Determine the (X, Y) coordinate at the center of the cell enclosing the given text.  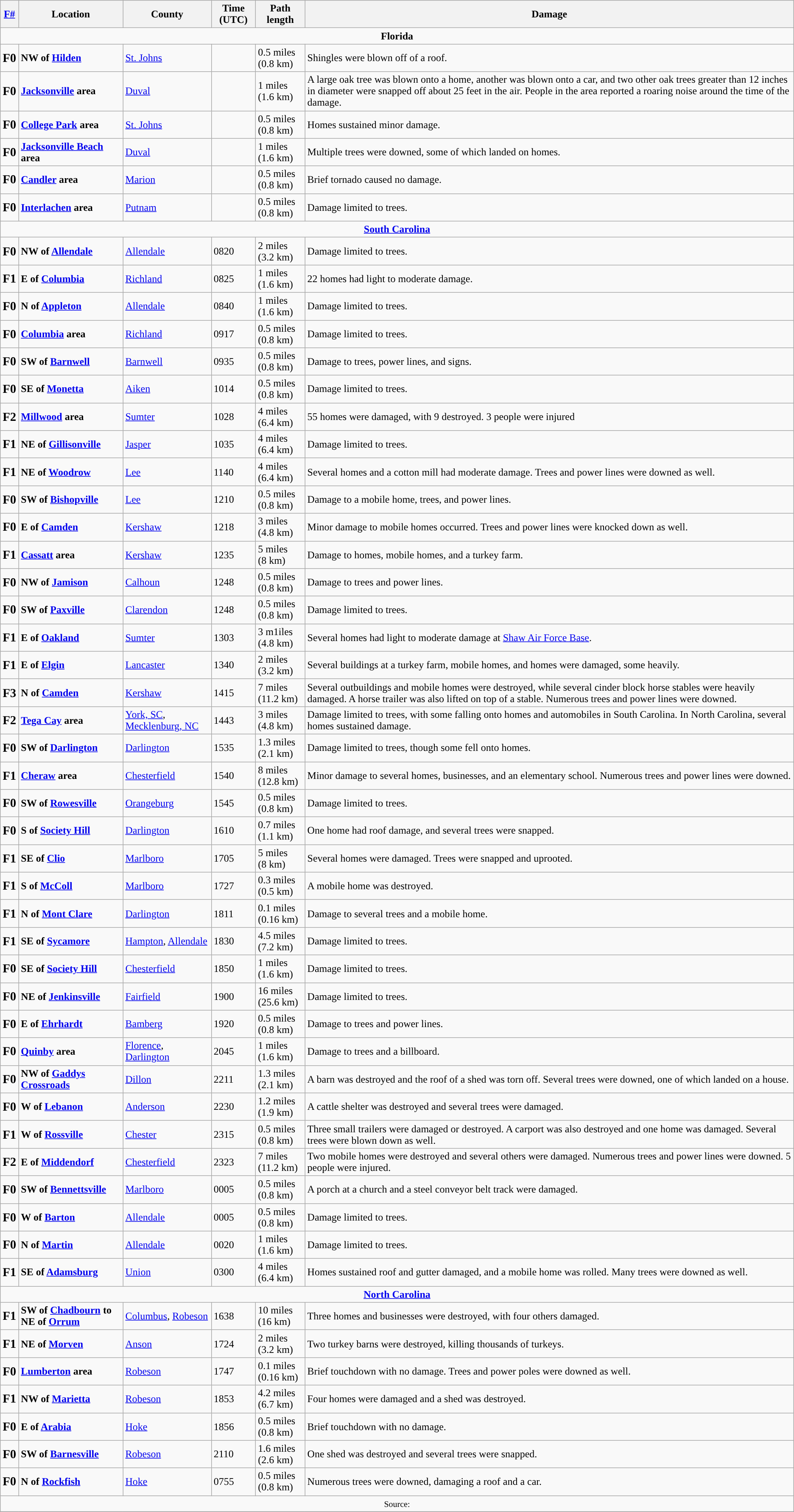
0935 (233, 361)
Jacksonville area (71, 91)
Marion (167, 180)
A barn was destroyed and the roof of a shed was torn off. Several trees were downed, one of which landed on a house. (549, 1079)
NE of Morven (71, 1344)
F3 (9, 692)
Homes sustained roof and gutter damaged, and a mobile home was rolled. Many trees were downed as well. (549, 1273)
Brief touchdown with no damage. Trees and power poles were downed as well. (549, 1371)
Location (71, 14)
1210 (233, 500)
S of McColl (71, 886)
SW of Barnwell (71, 361)
N of Martin (71, 1245)
2110 (233, 1454)
Cheraw area (71, 776)
Four homes were damaged and a shed was destroyed. (549, 1399)
College Park area (71, 125)
Several homes were damaged. Trees were snapped and uprooted. (549, 859)
Numerous trees were downed, damaging a roof and a car. (549, 1481)
1811 (233, 914)
1028 (233, 417)
1705 (233, 859)
Millwood area (71, 417)
Two turkey barns were destroyed, killing thousands of turkeys. (549, 1344)
Putnam (167, 207)
N of Appleton (71, 306)
2211 (233, 1079)
1856 (233, 1426)
8 miles (12.8 km) (280, 776)
Damage to trees, power lines, and signs. (549, 361)
1535 (233, 748)
22 homes had light to moderate damage. (549, 278)
Source: (397, 1504)
SW of Paxville (71, 610)
W of Barton (71, 1217)
4.5 miles (7.2 km) (280, 941)
A porch at a church and a steel conveyor belt track were damaged. (549, 1190)
SE of Adamsburg (71, 1273)
SW of Bishopville (71, 500)
NE of Jenkinsville (71, 996)
0.7 miles (1.1 km) (280, 831)
Jasper (167, 445)
Minor damage to several homes, businesses, and an elementary school. Numerous trees and power lines were downed. (549, 776)
Interlachen area (71, 207)
Barnwell (167, 361)
Several buildings at a turkey farm, mobile homes, and homes were damaged, some heavily. (549, 665)
SE of Clio (71, 859)
Fairfield (167, 996)
Damage to a mobile home, trees, and power lines. (549, 500)
1747 (233, 1371)
S of Society Hill (71, 831)
1830 (233, 941)
Damage to homes, mobile homes, and a turkey farm. (549, 555)
Columbia area (71, 333)
Three homes and businesses were destroyed, with four others damaged. (549, 1316)
SW of Chadbourn to NE of Orrum (71, 1316)
3 m1iles (4.8 km) (280, 637)
Homes sustained minor damage. (549, 125)
0.3 miles (0.5 km) (280, 886)
Several homes had light to moderate damage at Shaw Air Force Base. (549, 637)
Path length (280, 14)
W of Rossville (71, 1134)
1.2 miles (1.9 km) (280, 1106)
Shingles were blown off of a roof. (549, 58)
1638 (233, 1316)
NW of Jamison (71, 582)
A cattle shelter was destroyed and several trees were damaged. (549, 1106)
1.6 miles (2.6 km) (280, 1454)
Multiple trees were downed, some of which landed on homes. (549, 152)
NW of Hilden (71, 58)
Calhoun (167, 582)
16 miles (25.6 km) (280, 996)
1850 (233, 969)
Two mobile homes were destroyed and several others were damaged. Numerous trees and power lines were downed. 5 people were injured. (549, 1162)
0840 (233, 306)
10 miles (16 km) (280, 1316)
1443 (233, 720)
1853 (233, 1399)
Anderson (167, 1106)
Florence, Darlington (167, 1051)
2045 (233, 1051)
1140 (233, 472)
SW of Bennettsville (71, 1190)
E of Camden (71, 527)
NE of Woodrow (71, 472)
NW of Marietta (71, 1399)
1724 (233, 1344)
North Carolina (397, 1294)
Cassatt area (71, 555)
NW of Gaddys Crossroads (71, 1079)
1340 (233, 665)
SW of Barnesville (71, 1454)
Chester (167, 1134)
E of Middendorf (71, 1162)
Dillon (167, 1079)
1610 (233, 831)
E of Columbia (71, 278)
1415 (233, 692)
York, SC, Mecklenburg, NC (167, 720)
1235 (233, 555)
W of Lebanon (71, 1106)
SE of Monetta (71, 389)
County (167, 14)
Damage limited to trees, with some falling onto homes and automobiles in South Carolina. In North Carolina, several homes sustained damage. (549, 720)
Several homes and a cotton mill had moderate damage. Trees and power lines were downed as well. (549, 472)
Anson (167, 1344)
1900 (233, 996)
Three small trailers were damaged or destroyed. A carport was also destroyed and one home was damaged. Several trees were blown down as well. (549, 1134)
NE of Gillisonville (71, 445)
2315 (233, 1134)
NW of Allendale (71, 251)
Columbus, Robeson (167, 1316)
0917 (233, 333)
Damage limited to trees, though some fell onto homes. (549, 748)
SE of Sycamore (71, 941)
One home had roof damage, and several trees were snapped. (549, 831)
Orangeburg (167, 804)
0020 (233, 1245)
0825 (233, 278)
1303 (233, 637)
55 homes were damaged, with 9 destroyed. 3 people were injured (549, 417)
E of Elgin (71, 665)
Minor damage to mobile homes occurred. Trees and power lines were knocked down as well. (549, 527)
E of Arabia (71, 1426)
F# (9, 14)
0300 (233, 1273)
E of Ehrhardt (71, 1024)
SW of Darlington (71, 748)
SE of Society Hill (71, 969)
N of Camden (71, 692)
Aiken (167, 389)
A mobile home was destroyed. (549, 886)
1545 (233, 804)
Damage to several trees and a mobile home. (549, 914)
Hampton, Allendale (167, 941)
South Carolina (397, 229)
1218 (233, 527)
1035 (233, 445)
0755 (233, 1481)
4.2 miles (6.7 km) (280, 1399)
1540 (233, 776)
Bamberg (167, 1024)
N of Rockfish (71, 1481)
2323 (233, 1162)
0820 (233, 251)
Damage to trees and a billboard. (549, 1051)
Candler area (71, 180)
Quinby area (71, 1051)
Lumberton area (71, 1371)
Florida (397, 36)
SW of Rowesville (71, 804)
Brief touchdown with no damage. (549, 1426)
Time (UTC) (233, 14)
Union (167, 1273)
One shed was destroyed and several trees were snapped. (549, 1454)
2230 (233, 1106)
Damage (549, 14)
1920 (233, 1024)
1727 (233, 886)
N of Mont Clare (71, 914)
Lancaster (167, 665)
Jacksonville Beach area (71, 152)
Tega Cay area (71, 720)
1014 (233, 389)
E of Oakland (71, 637)
Clarendon (167, 610)
Brief tornado caused no damage. (549, 180)
